Extract the (x, y) coordinate from the center of the cell holding the provided text.  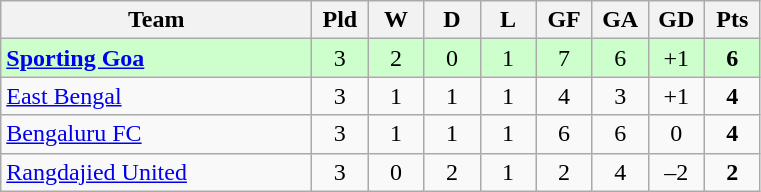
Rangdajied United (156, 172)
L (508, 20)
East Bengal (156, 96)
–2 (676, 172)
Sporting Goa (156, 58)
Pts (732, 20)
D (452, 20)
GA (620, 20)
Bengaluru FC (156, 134)
GD (676, 20)
Team (156, 20)
GF (564, 20)
W (396, 20)
7 (564, 58)
Pld (340, 20)
